Extract the (x, y) coordinate from the center of the cell holding the provided text.  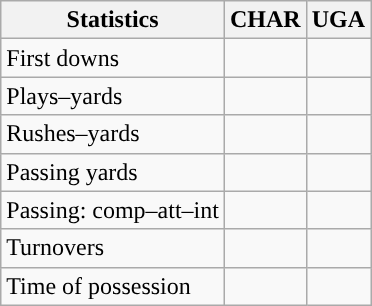
UGA (338, 20)
First downs (113, 58)
Plays–yards (113, 96)
Statistics (113, 20)
Rushes–yards (113, 134)
Time of possession (113, 286)
Turnovers (113, 248)
CHAR (265, 20)
Passing: comp–att–int (113, 210)
Passing yards (113, 172)
